Provide the [x, y] coordinate of the cell's center where the given text is located.  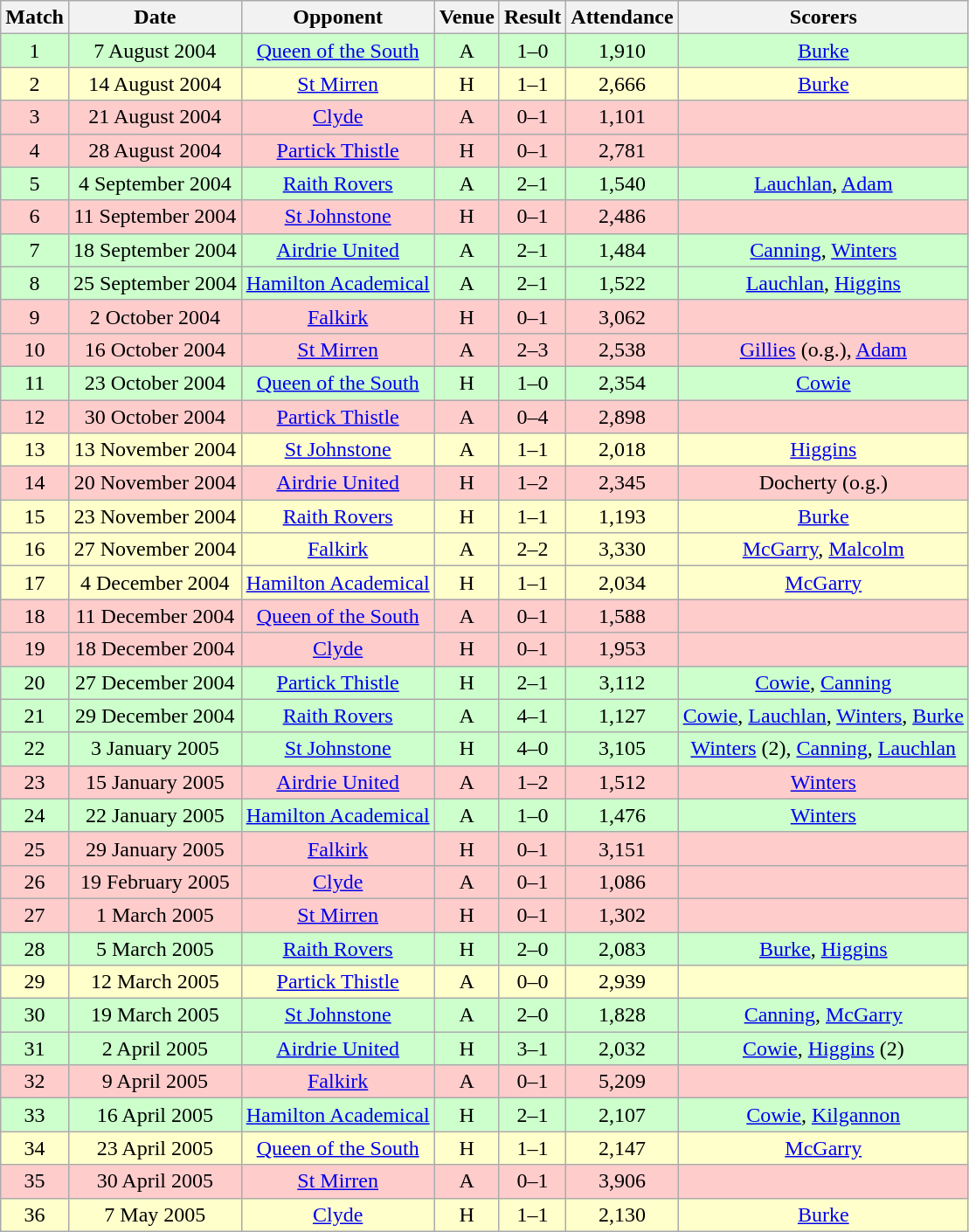
18 September 2004 [155, 250]
1 [35, 51]
3,105 [622, 749]
2,898 [622, 417]
3 January 2005 [155, 749]
2,666 [622, 84]
5 March 2005 [155, 948]
2,538 [622, 350]
4 December 2004 [155, 583]
4 September 2004 [155, 183]
1,476 [622, 815]
1,522 [622, 283]
3 [35, 117]
11 [35, 383]
Winters (2), Canning, Lauchlan [823, 749]
Result [532, 17]
11 December 2004 [155, 616]
15 January 2005 [155, 782]
8 [35, 283]
19 [35, 649]
11 September 2004 [155, 217]
Cowie, Higgins (2) [823, 1049]
3–1 [532, 1049]
27 [35, 915]
23 November 2004 [155, 516]
5 [35, 183]
1,953 [622, 649]
20 November 2004 [155, 483]
2,147 [622, 1148]
2,034 [622, 583]
27 November 2004 [155, 550]
30 April 2005 [155, 1181]
2,130 [622, 1215]
13 November 2004 [155, 450]
7 [35, 250]
19 February 2005 [155, 882]
20 [35, 682]
1,127 [622, 716]
19 March 2005 [155, 1015]
14 [35, 483]
22 January 2005 [155, 815]
21 August 2004 [155, 117]
29 December 2004 [155, 716]
29 January 2005 [155, 848]
23 October 2004 [155, 383]
1,193 [622, 516]
1,512 [622, 782]
29 [35, 982]
Docherty (o.g.) [823, 483]
Lauchlan, Adam [823, 183]
2,345 [622, 483]
2,018 [622, 450]
23 [35, 782]
12 March 2005 [155, 982]
13 [35, 450]
Lauchlan, Higgins [823, 283]
33 [35, 1115]
2,107 [622, 1115]
18 [35, 616]
7 May 2005 [155, 1215]
1 March 2005 [155, 915]
9 [35, 316]
24 [35, 815]
3,906 [622, 1181]
12 [35, 417]
2 [35, 84]
2,939 [622, 982]
0–0 [532, 982]
Opponent [337, 17]
1,302 [622, 915]
2 April 2005 [155, 1049]
Burke, Higgins [823, 948]
26 [35, 882]
16 April 2005 [155, 1115]
2,486 [622, 217]
18 December 2004 [155, 649]
1,086 [622, 882]
2 October 2004 [155, 316]
28 August 2004 [155, 150]
28 [35, 948]
7 August 2004 [155, 51]
6 [35, 217]
25 [35, 848]
36 [35, 1215]
21 [35, 716]
10 [35, 350]
16 October 2004 [155, 350]
1,588 [622, 616]
22 [35, 749]
34 [35, 1148]
1,910 [622, 51]
1,101 [622, 117]
1,484 [622, 250]
McGarry, Malcolm [823, 550]
30 [35, 1015]
1,828 [622, 1015]
1,540 [622, 183]
0–4 [532, 417]
3,151 [622, 848]
35 [35, 1181]
30 October 2004 [155, 417]
5,209 [622, 1082]
Venue [467, 17]
15 [35, 516]
2,781 [622, 150]
3,112 [622, 682]
Scorers [823, 17]
23 April 2005 [155, 1148]
Canning, Winters [823, 250]
Canning, McGarry [823, 1015]
17 [35, 583]
Cowie, Kilgannon [823, 1115]
2,083 [622, 948]
3,330 [622, 550]
3,062 [622, 316]
16 [35, 550]
2,354 [622, 383]
25 September 2004 [155, 283]
9 April 2005 [155, 1082]
2–3 [532, 350]
14 August 2004 [155, 84]
Cowie [823, 383]
Date [155, 17]
Gillies (o.g.), Adam [823, 350]
32 [35, 1082]
Higgins [823, 450]
2,032 [622, 1049]
27 December 2004 [155, 682]
4 [35, 150]
Cowie, Lauchlan, Winters, Burke [823, 716]
4–1 [532, 716]
31 [35, 1049]
2–2 [532, 550]
Cowie, Canning [823, 682]
Attendance [622, 17]
Match [35, 17]
4–0 [532, 749]
